Output the (x, y) coordinate of the center of the cell containing the given text.  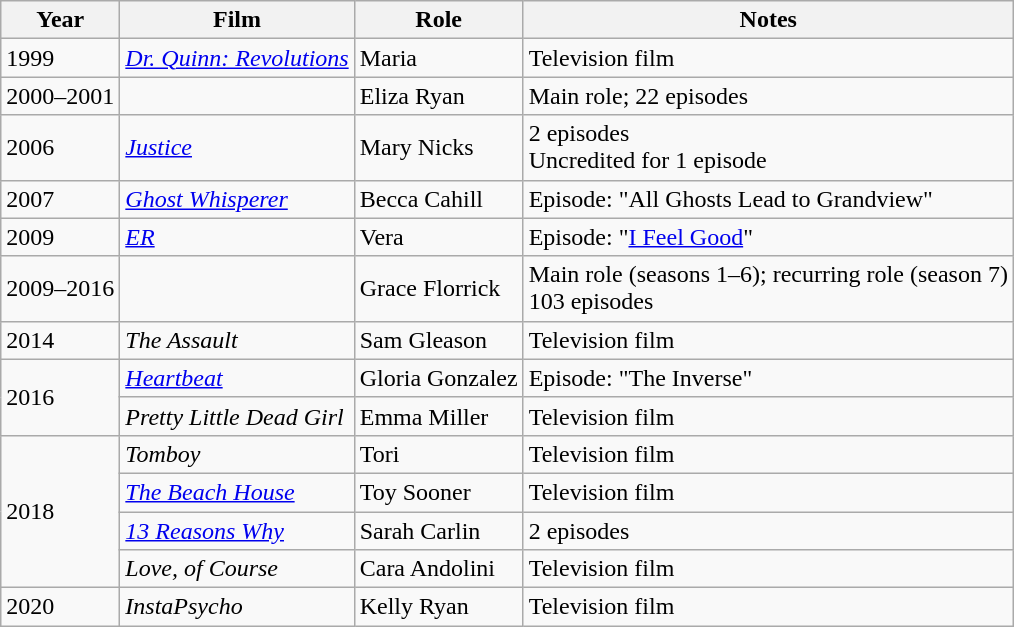
2007 (60, 199)
Tomboy (237, 454)
Mary Nicks (438, 148)
2020 (60, 607)
Pretty Little Dead Girl (237, 416)
Heartbeat (237, 378)
Emma Miller (438, 416)
Episode: "All Ghosts Lead to Grandview" (768, 199)
Episode: "The Inverse" (768, 378)
Sam Gleason (438, 340)
Love, of Course (237, 569)
Cara Andolini (438, 569)
Dr. Quinn: Revolutions (237, 58)
Grace Florrick (438, 288)
Film (237, 20)
The Assault (237, 340)
2009–2016 (60, 288)
Episode: "I Feel Good" (768, 237)
ER (237, 237)
2014 (60, 340)
Justice (237, 148)
Vera (438, 237)
The Beach House (237, 492)
InstaPsycho (237, 607)
Gloria Gonzalez (438, 378)
2006 (60, 148)
Sarah Carlin (438, 531)
Maria (438, 58)
Tori (438, 454)
Becca Cahill (438, 199)
Role (438, 20)
2016 (60, 397)
2009 (60, 237)
1999 (60, 58)
2 episodes (768, 531)
2018 (60, 511)
Year (60, 20)
Ghost Whisperer (237, 199)
2000–2001 (60, 96)
Eliza Ryan (438, 96)
Main role (seasons 1–6); recurring role (season 7)103 episodes (768, 288)
Toy Sooner (438, 492)
Notes (768, 20)
Kelly Ryan (438, 607)
2 episodesUncredited for 1 episode (768, 148)
Main role; 22 episodes (768, 96)
13 Reasons Why (237, 531)
